Search for the cell housing the specified text and yield its (x, y) center coordinate. 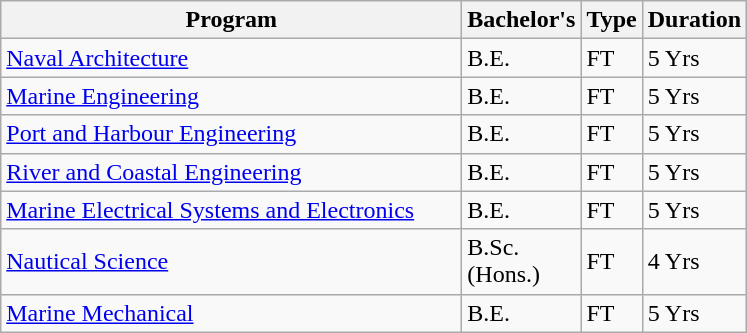
River and Coastal Engineering (232, 172)
Marine Mechanical (232, 313)
Nautical Science (232, 262)
Type (612, 20)
B.Sc. (Hons.) (522, 262)
Marine Engineering (232, 96)
4 Yrs (694, 262)
Duration (694, 20)
Program (232, 20)
Naval Architecture (232, 58)
Bachelor's (522, 20)
Port and Harbour Engineering (232, 134)
Marine Electrical Systems and Electronics (232, 210)
